Determine the [X, Y] coordinate at the center of the cell enclosing the given text.  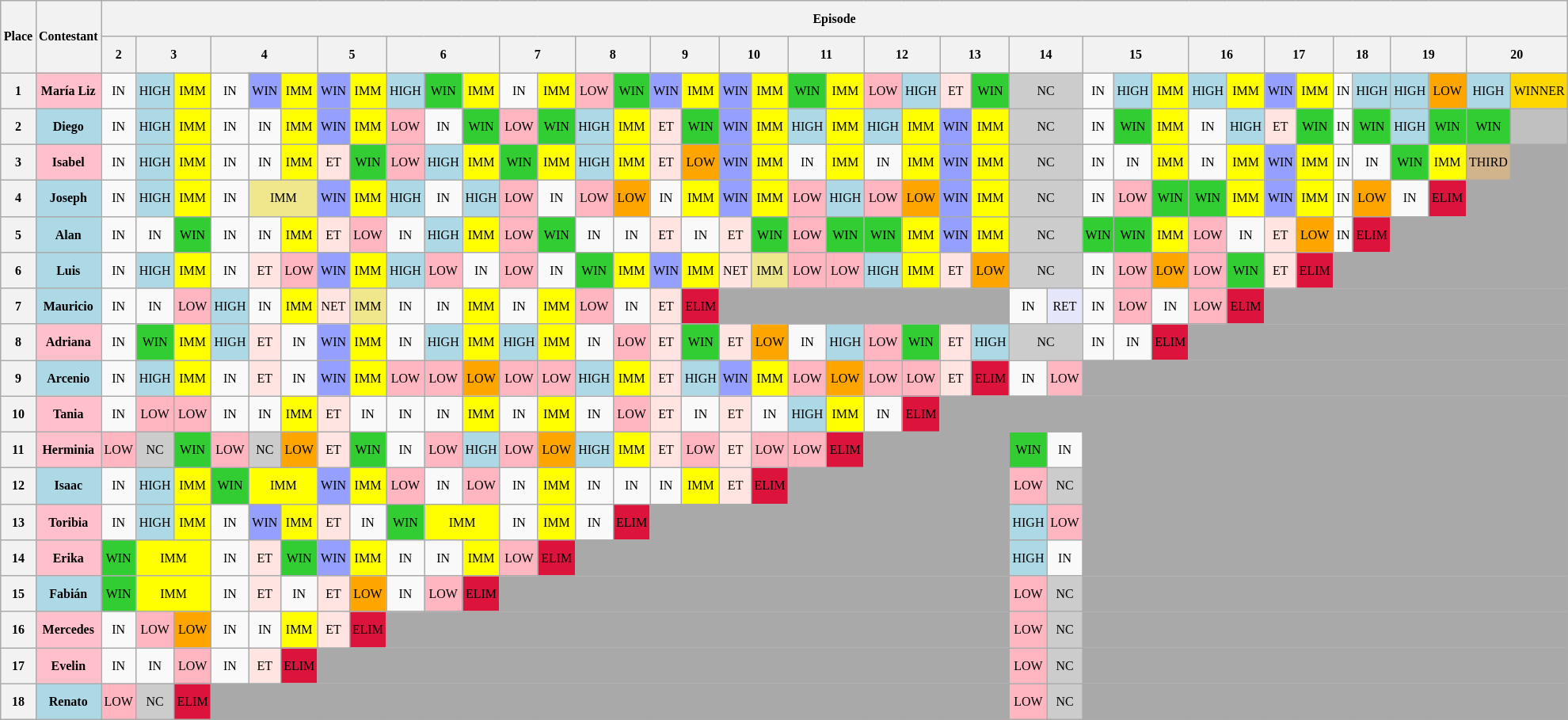
Arcenio [68, 377]
Fabián [68, 592]
Tania [68, 413]
Isaac [68, 485]
1 [18, 90]
WINNER [1539, 90]
Mercedes [68, 629]
Joseph [68, 198]
19 [1429, 54]
Isabel [68, 162]
Alan [68, 234]
María Liz [68, 90]
RET [1064, 306]
Renato [68, 702]
Evelin [68, 665]
Luis [68, 269]
Episode [835, 17]
Toribia [68, 521]
Contestant [68, 36]
Erika [68, 558]
Herminia [68, 450]
Place [18, 36]
Mauricio [68, 306]
20 [1517, 54]
Diego [68, 127]
THIRD [1489, 162]
Adriana [68, 342]
